Capture the cell that displays the provided text and extract its [x, y] central coordinate. 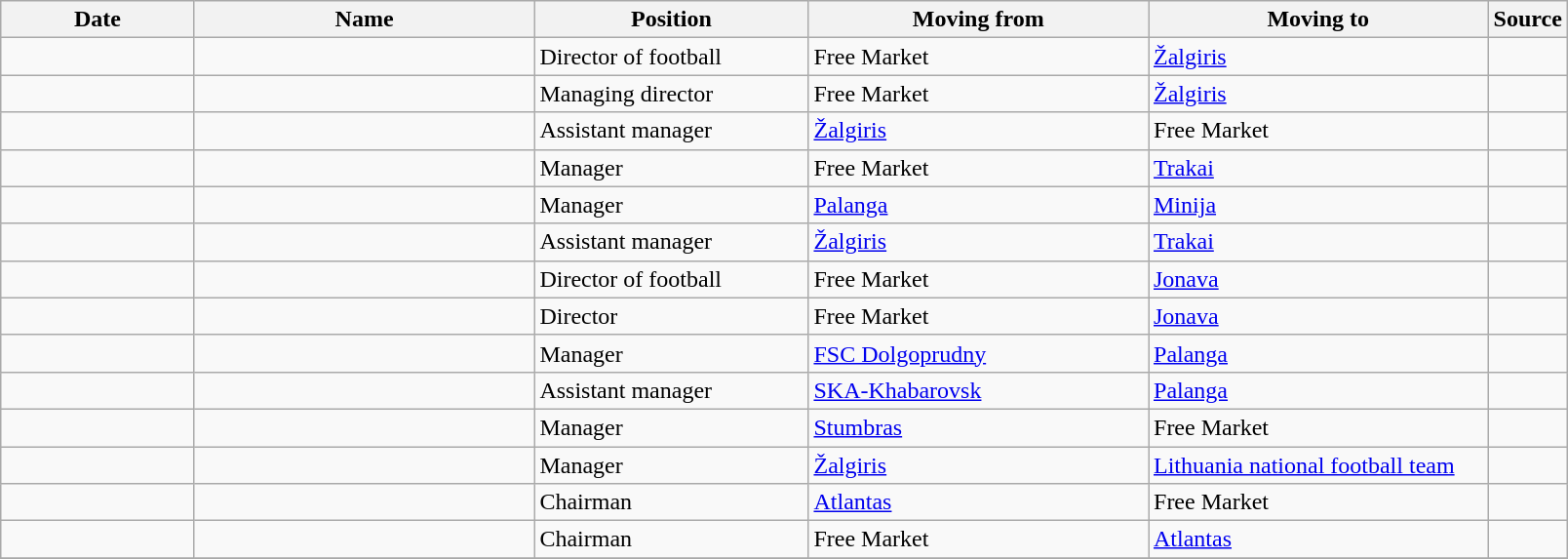
Position [671, 20]
Date [98, 20]
SKA-Khabarovsk [979, 390]
Moving to [1318, 20]
Moving from [979, 20]
Minija [1318, 205]
Managing director [671, 94]
Director [671, 316]
Stumbras [979, 427]
Source [1527, 20]
Name [365, 20]
FSC Dolgoprudny [979, 353]
Lithuania national football team [1318, 465]
